Return (x, y) of the center of cell containing provided text 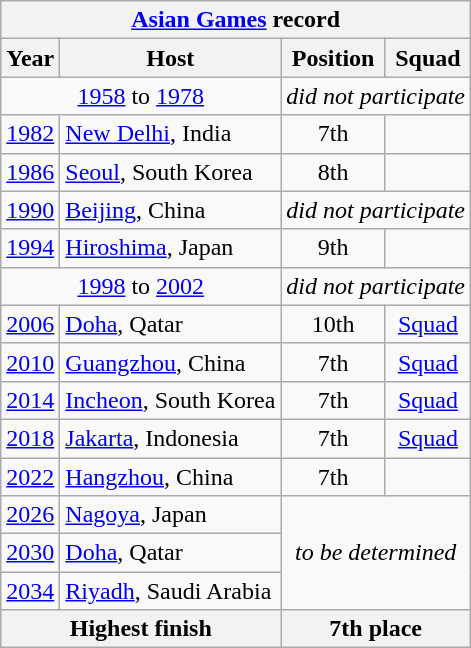
2030 (30, 553)
10th (333, 324)
1982 (30, 134)
Asian Games record (236, 20)
Year (30, 58)
Nagoya, Japan (170, 515)
Guangzhou, China (170, 362)
9th (333, 248)
1998 to 2002 (141, 286)
7th place (376, 629)
Seoul, South Korea (170, 172)
Beijing, China (170, 210)
2022 (30, 477)
1990 (30, 210)
Hangzhou, China (170, 477)
2006 (30, 324)
Incheon, South Korea (170, 400)
2010 (30, 362)
1986 (30, 172)
1994 (30, 248)
Position (333, 58)
2018 (30, 438)
Host (170, 58)
1958 to 1978 (141, 96)
Hiroshima, Japan (170, 248)
New Delhi, India (170, 134)
Jakarta, Indonesia (170, 438)
2026 (30, 515)
2014 (30, 400)
Riyadh, Saudi Arabia (170, 591)
to be determined (376, 553)
Highest finish (141, 629)
8th (333, 172)
2034 (30, 591)
